Locate the cell with the specified text and output its (X, Y) center coordinate. 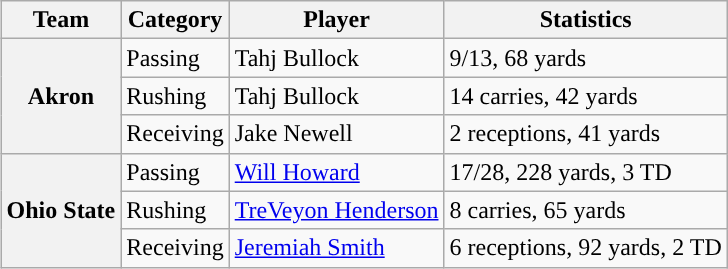
Akron (61, 96)
9/13, 68 yards (586, 58)
Jake Newell (336, 134)
8 carries, 65 yards (586, 210)
TreVeyon Henderson (336, 210)
Will Howard (336, 172)
17/28, 228 yards, 3 TD (586, 172)
2 receptions, 41 yards (586, 134)
Team (61, 20)
6 receptions, 92 yards, 2 TD (586, 248)
Jeremiah Smith (336, 248)
Statistics (586, 20)
Player (336, 20)
Ohio State (61, 210)
Category (175, 20)
14 carries, 42 yards (586, 96)
